Capture the cell that displays the provided text and extract its [X, Y] central coordinate. 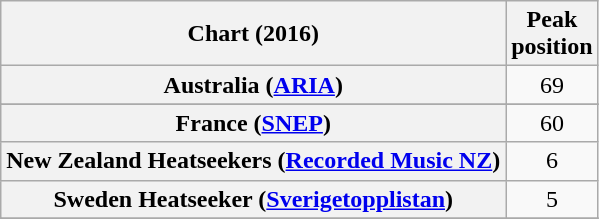
New Zealand Heatseekers (Recorded Music NZ) [254, 161]
69 [552, 85]
Sweden Heatseeker (Sverigetopplistan) [254, 199]
5 [552, 199]
Chart (2016) [254, 34]
6 [552, 161]
Peak position [552, 34]
60 [552, 123]
France (SNEP) [254, 123]
Australia (ARIA) [254, 85]
